Pinpoint the cell where the given text exists, returning its (X, Y) midpoint coordinate. 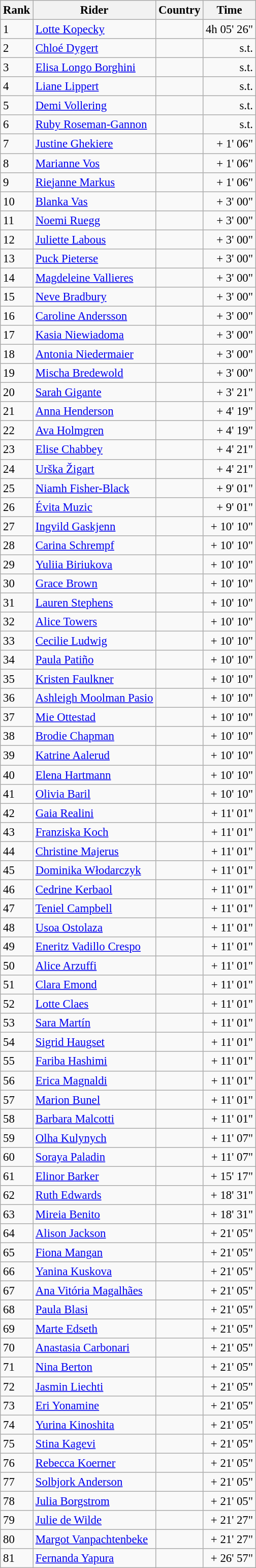
6 (17, 125)
Magdeleine Vallieres (94, 278)
78 (17, 1501)
43 (17, 832)
40 (17, 775)
Soraya Paladin (94, 1157)
Lotte Claes (94, 1004)
Julia Borgstrom (94, 1501)
Olivia Baril (94, 794)
Antonia Niedermaier (94, 354)
67 (17, 1291)
Évita Muzic (94, 507)
Elena Hartmann (94, 775)
63 (17, 1214)
Sarah Gigante (94, 393)
Margot Vanpachtenbeke (94, 1539)
57 (17, 1100)
Lauren Stephens (94, 602)
41 (17, 794)
Mischa Bredewold (94, 373)
19 (17, 373)
Stina Kagevi (94, 1443)
80 (17, 1539)
Cedrine Kerbaol (94, 889)
Liane Lippert (94, 86)
Country (180, 10)
38 (17, 737)
79 (17, 1520)
Rank (17, 10)
30 (17, 584)
Mireia Benito (94, 1214)
24 (17, 469)
Barbara Malcotti (94, 1119)
48 (17, 927)
76 (17, 1463)
Ingvild Gaskjenn (94, 526)
Marianne Vos (94, 163)
Urška Žigart (94, 469)
Neve Bradbury (94, 297)
56 (17, 1080)
+ 26' 57" (230, 1558)
Nina Berton (94, 1367)
36 (17, 698)
Teniel Campbell (94, 909)
+ 3' 21" (230, 393)
Alice Towers (94, 622)
Chloé Dygert (94, 48)
58 (17, 1119)
22 (17, 431)
5 (17, 106)
Dominika Włodarczyk (94, 870)
45 (17, 870)
55 (17, 1062)
28 (17, 546)
Eri Yonamine (94, 1405)
51 (17, 985)
Fariba Hashimi (94, 1062)
Riejanne Markus (94, 182)
Time (230, 10)
Yuliia Biriukova (94, 564)
15 (17, 297)
Christine Majerus (94, 851)
Ruby Roseman-Gannon (94, 125)
Usoa Ostolaza (94, 927)
34 (17, 660)
42 (17, 813)
Yanina Kuskova (94, 1272)
Gaia Realini (94, 813)
59 (17, 1138)
Caroline Andersson (94, 316)
4h 05' 26" (230, 29)
Rebecca Koerner (94, 1463)
Justine Ghekiere (94, 144)
Clara Emond (94, 985)
Sara Martín (94, 1023)
29 (17, 564)
Erica Magnaldi (94, 1080)
49 (17, 947)
18 (17, 354)
25 (17, 488)
Ana Vitória Magalhães (94, 1291)
Mie Ottestad (94, 717)
Katrine Aalerud (94, 756)
68 (17, 1310)
Elise Chabbey (94, 450)
Eneritz Vadillo Crespo (94, 947)
4 (17, 86)
Brodie Chapman (94, 737)
10 (17, 201)
Anna Henderson (94, 411)
66 (17, 1272)
50 (17, 966)
14 (17, 278)
Elinor Barker (94, 1176)
74 (17, 1425)
+ 15' 17" (230, 1176)
12 (17, 239)
20 (17, 393)
53 (17, 1023)
13 (17, 259)
70 (17, 1348)
Paula Blasi (94, 1310)
Grace Brown (94, 584)
39 (17, 756)
31 (17, 602)
23 (17, 450)
Solbjork Anderson (94, 1482)
64 (17, 1233)
47 (17, 909)
3 (17, 68)
Rider (94, 10)
9 (17, 182)
72 (17, 1386)
Olha Kulynych (94, 1138)
60 (17, 1157)
Jasmin Liechti (94, 1386)
Paula Patiño (94, 660)
16 (17, 316)
75 (17, 1443)
Marte Edseth (94, 1329)
Lotte Kopecky (94, 29)
Juliette Labous (94, 239)
52 (17, 1004)
73 (17, 1405)
Fernanda Yapura (94, 1558)
Niamh Fisher-Black (94, 488)
Fiona Mangan (94, 1253)
Demi Vollering (94, 106)
1 (17, 29)
Kristen Faulkner (94, 679)
21 (17, 411)
33 (17, 641)
32 (17, 622)
Ava Holmgren (94, 431)
27 (17, 526)
Noemi Ruegg (94, 220)
Julie de Wilde (94, 1520)
Ruth Edwards (94, 1195)
62 (17, 1195)
46 (17, 889)
81 (17, 1558)
35 (17, 679)
7 (17, 144)
Yurina Kinoshita (94, 1425)
11 (17, 220)
26 (17, 507)
Carina Schrempf (94, 546)
Alison Jackson (94, 1233)
Cecilie Ludwig (94, 641)
69 (17, 1329)
54 (17, 1042)
65 (17, 1253)
Kasia Niewiadoma (94, 335)
17 (17, 335)
Elisa Longo Borghini (94, 68)
Puck Pieterse (94, 259)
Ashleigh Moolman Pasio (94, 698)
Franziska Koch (94, 832)
77 (17, 1482)
Alice Arzuffi (94, 966)
71 (17, 1367)
Anastasia Carbonari (94, 1348)
37 (17, 717)
Marion Bunel (94, 1100)
Sigrid Haugset (94, 1042)
8 (17, 163)
61 (17, 1176)
Blanka Vas (94, 201)
44 (17, 851)
2 (17, 48)
